Return the (x, y) coordinate for the center point of the cell that contains the specified text.  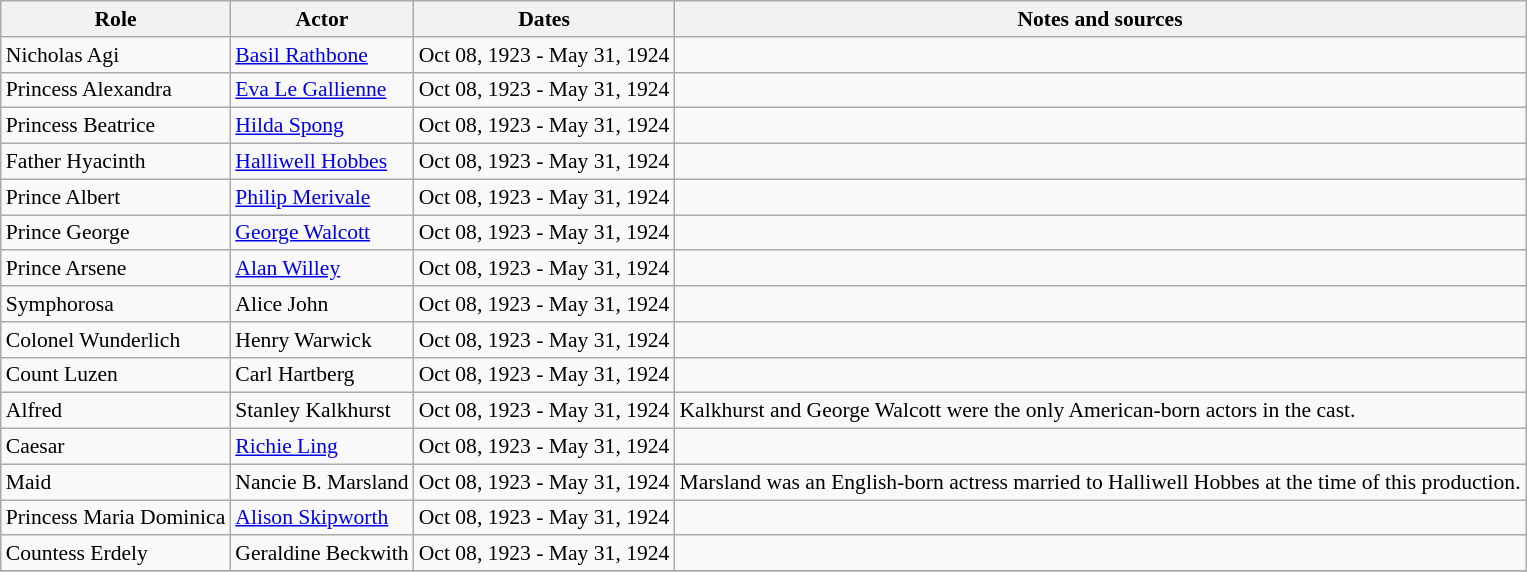
Carl Hartberg (322, 375)
Geraldine Beckwith (322, 554)
Nancie B. Marsland (322, 482)
Alison Skipworth (322, 518)
Alan Willey (322, 269)
Philip Merivale (322, 197)
Henry Warwick (322, 340)
Countess Erdely (116, 554)
Princess Beatrice (116, 126)
Dates (544, 19)
Notes and sources (1100, 19)
Princess Alexandra (116, 90)
Colonel Wunderlich (116, 340)
Caesar (116, 447)
Prince Arsene (116, 269)
Father Hyacinth (116, 162)
Role (116, 19)
Marsland was an English-born actress married to Halliwell Hobbes at the time of this production. (1100, 482)
Prince George (116, 233)
Alfred (116, 411)
Richie Ling (322, 447)
Hilda Spong (322, 126)
Symphorosa (116, 304)
Halliwell Hobbes (322, 162)
Actor (322, 19)
Nicholas Agi (116, 55)
Princess Maria Dominica (116, 518)
Stanley Kalkhurst (322, 411)
Kalkhurst and George Walcott were the only American-born actors in the cast. (1100, 411)
Maid (116, 482)
Eva Le Gallienne (322, 90)
Prince Albert (116, 197)
Basil Rathbone (322, 55)
Alice John (322, 304)
Count Luzen (116, 375)
George Walcott (322, 233)
